Detect which cell encompasses the target text, then output its (x, y) center coordinate. 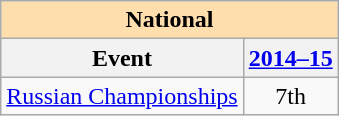
National (170, 20)
Event (122, 58)
7th (290, 96)
Russian Championships (122, 96)
2014–15 (290, 58)
